Capture the cell that displays the provided text and extract its (x, y) central coordinate. 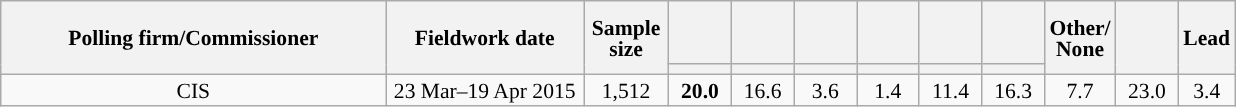
Polling firm/Commissioner (194, 38)
16.6 (762, 90)
Other/None (1080, 38)
3.6 (826, 90)
CIS (194, 90)
3.4 (1206, 90)
Lead (1206, 38)
7.7 (1080, 90)
11.4 (950, 90)
Sample size (626, 38)
1,512 (626, 90)
1.4 (888, 90)
23.0 (1148, 90)
16.3 (1014, 90)
Fieldwork date (485, 38)
20.0 (700, 90)
23 Mar–19 Apr 2015 (485, 90)
